Return the [x, y] coordinate for the center point of the cell that contains the specified text.  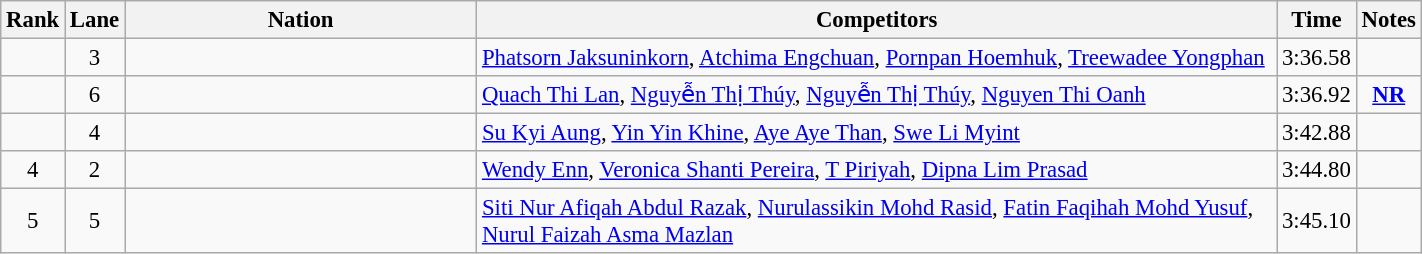
3 [95, 58]
3:36.58 [1317, 58]
Phatsorn Jaksuninkorn, Atchima Engchuan, Pornpan Hoemhuk, Treewadee Yongphan [877, 58]
3:44.80 [1317, 170]
Competitors [877, 20]
3:45.10 [1317, 222]
6 [95, 95]
2 [95, 170]
Siti Nur Afiqah Abdul Razak, Nurulassikin Mohd Rasid, Fatin Faqihah Mohd Yusuf, Nurul Faizah Asma Mazlan [877, 222]
3:36.92 [1317, 95]
NR [1388, 95]
Notes [1388, 20]
Rank [33, 20]
Lane [95, 20]
Quach Thi Lan, Nguyễn Thị Thúy, Nguyễn Thị Thúy, Nguyen Thi Oanh [877, 95]
Su Kyi Aung, Yin Yin Khine, Aye Aye Than, Swe Li Myint [877, 133]
Wendy Enn, Veronica Shanti Pereira, T Piriyah, Dipna Lim Prasad [877, 170]
3:42.88 [1317, 133]
Nation [301, 20]
Time [1317, 20]
